Output the [X, Y] coordinate of the center of the cell containing the given text.  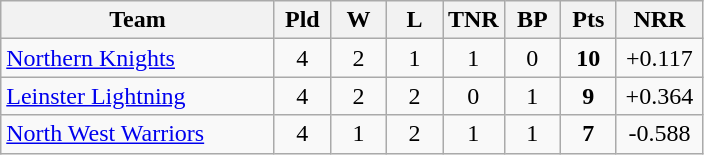
+0.364 [659, 96]
-0.588 [659, 134]
NRR [659, 20]
9 [588, 96]
North West Warriors [138, 134]
+0.117 [659, 58]
Team [138, 20]
Pts [588, 20]
W [358, 20]
BP [532, 20]
7 [588, 134]
10 [588, 58]
Pld [302, 20]
L [414, 20]
Northern Knights [138, 58]
TNR [473, 20]
Leinster Lightning [138, 96]
